Capture the cell that displays the provided text and extract its [X, Y] central coordinate. 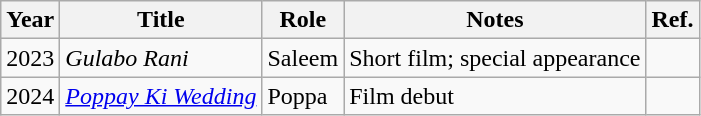
Poppay Ki Wedding [161, 96]
Short film; special appearance [495, 58]
Film debut [495, 96]
Role [303, 20]
2023 [30, 58]
Notes [495, 20]
Saleem [303, 58]
Year [30, 20]
Ref. [672, 20]
Gulabo Rani [161, 58]
Poppa [303, 96]
2024 [30, 96]
Title [161, 20]
